For the text-containing cell, return its midpoint in [x, y] coordinate format. 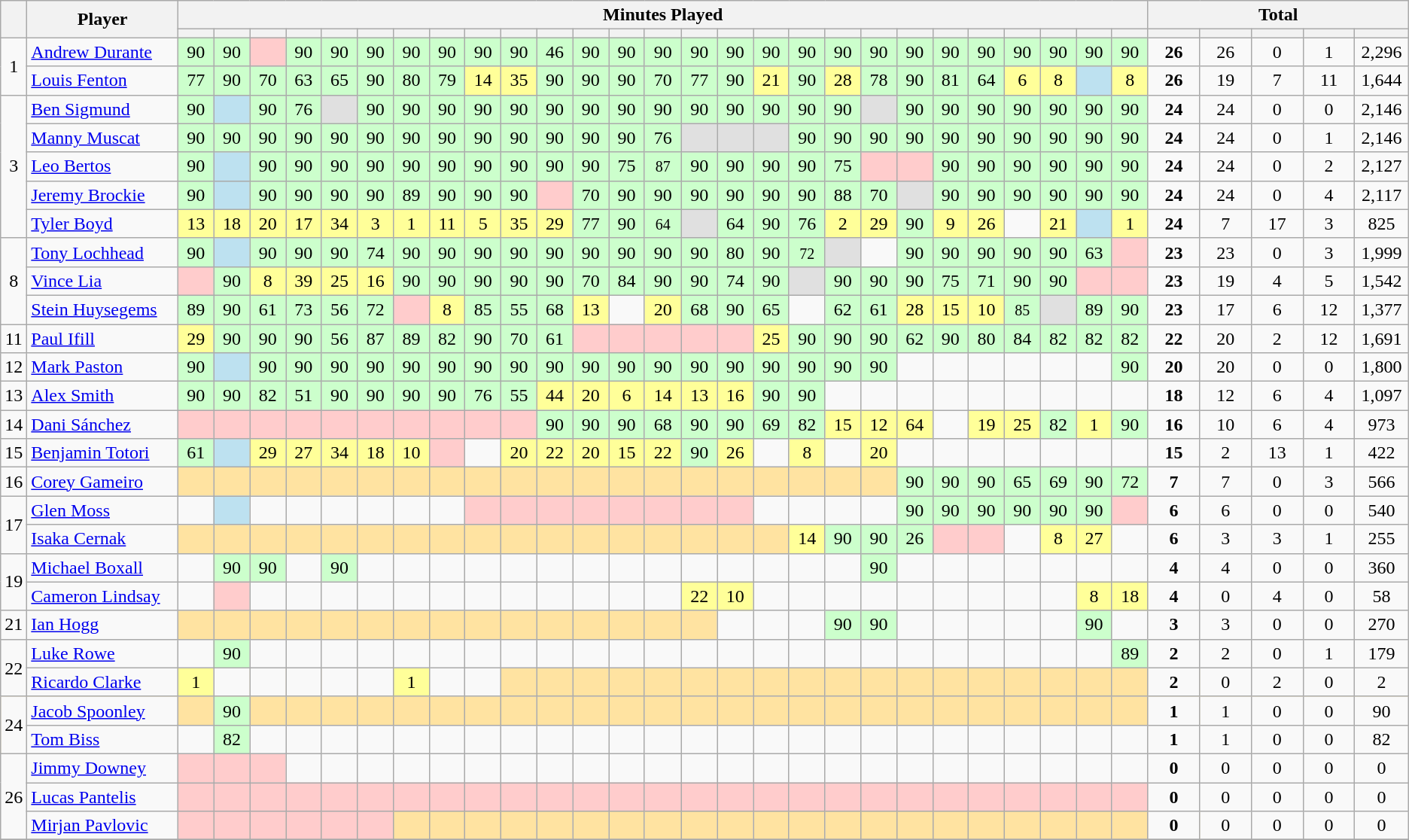
Luke Rowe [102, 653]
44 [555, 396]
566 [1382, 482]
973 [1382, 425]
58 [1382, 596]
Vince Lia [102, 281]
Ben Sigmund [102, 109]
2,296 [1382, 52]
Benjamin Totori [102, 453]
1,097 [1382, 396]
1,377 [1382, 309]
Minutes Played [664, 15]
422 [1382, 453]
73 [304, 309]
Stein Huysegems [102, 309]
71 [987, 281]
Jeremy Brockie [102, 195]
Dani Sánchez [102, 425]
46 [555, 52]
1,999 [1382, 252]
Louis Fenton [102, 81]
360 [1382, 568]
270 [1382, 625]
255 [1382, 539]
Isaka Cernak [102, 539]
Mark Paston [102, 367]
Player [102, 20]
Tony Lochhead [102, 252]
Glen Moss [102, 510]
540 [1382, 510]
825 [1382, 224]
Alex Smith [102, 396]
78 [879, 81]
Paul Ifill [102, 338]
9 [951, 224]
2,127 [1382, 166]
1,691 [1382, 338]
1,644 [1382, 81]
Cameron Lindsay [102, 596]
Lucas Pantelis [102, 797]
Jacob Spoonley [102, 711]
Total [1278, 15]
Tom Biss [102, 739]
81 [951, 81]
51 [304, 396]
39 [304, 281]
88 [843, 195]
Leo Bertos [102, 166]
Ricardo Clarke [102, 682]
2,117 [1382, 195]
1,800 [1382, 367]
Andrew Durante [102, 52]
Michael Boxall [102, 568]
Ian Hogg [102, 625]
Manny Muscat [102, 138]
Jimmy Downey [102, 768]
79 [447, 81]
Corey Gameiro [102, 482]
Tyler Boyd [102, 224]
1,542 [1382, 281]
179 [1382, 653]
Mirjan Pavlovic [102, 826]
